Pinpoint the cell where the given text exists, returning its [x, y] midpoint coordinate. 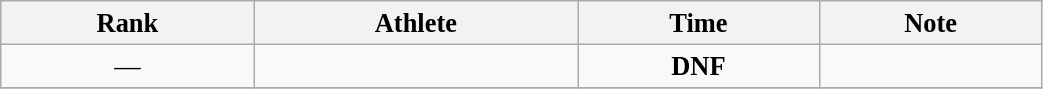
Note [930, 22]
Rank [128, 22]
Time [698, 22]
— [128, 66]
Athlete [416, 22]
DNF [698, 66]
